Return (X, Y) of the center of cell containing provided text 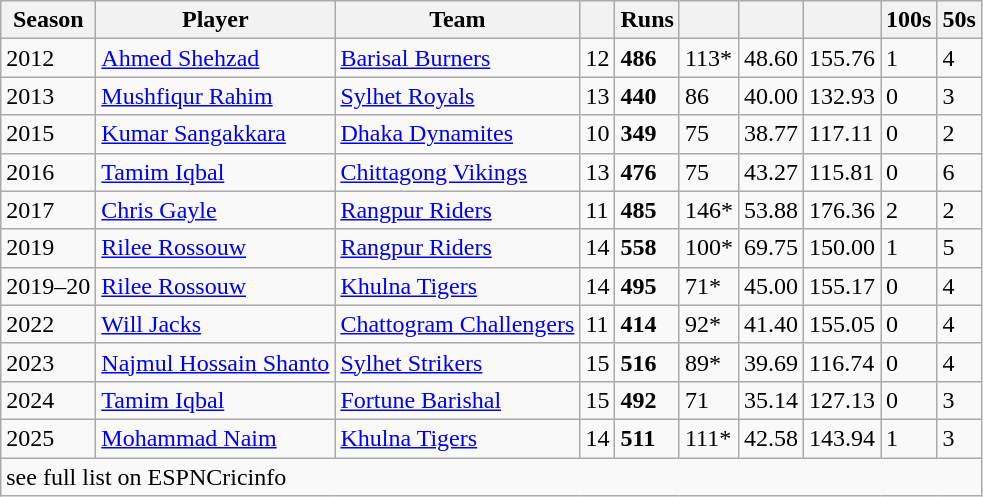
Kumar Sangakkara (216, 134)
2013 (48, 96)
Fortune Barishal (458, 400)
5 (959, 248)
2019–20 (48, 286)
2012 (48, 58)
2023 (48, 362)
117.11 (842, 134)
111* (708, 438)
155.17 (842, 286)
511 (647, 438)
155.76 (842, 58)
2019 (48, 248)
71 (708, 400)
Ahmed Shehzad (216, 58)
2022 (48, 324)
558 (647, 248)
41.40 (770, 324)
Mohammad Naim (216, 438)
143.94 (842, 438)
71* (708, 286)
492 (647, 400)
155.05 (842, 324)
53.88 (770, 210)
115.81 (842, 172)
40.00 (770, 96)
86 (708, 96)
150.00 (842, 248)
45.00 (770, 286)
Runs (647, 20)
43.27 (770, 172)
35.14 (770, 400)
Sylhet Strikers (458, 362)
38.77 (770, 134)
485 (647, 210)
Season (48, 20)
12 (598, 58)
Mushfiqur Rahim (216, 96)
89* (708, 362)
Chris Gayle (216, 210)
50s (959, 20)
2015 (48, 134)
Najmul Hossain Shanto (216, 362)
476 (647, 172)
39.69 (770, 362)
Chittagong Vikings (458, 172)
100* (708, 248)
Sylhet Royals (458, 96)
486 (647, 58)
127.13 (842, 400)
6 (959, 172)
Dhaka Dynamites (458, 134)
100s (909, 20)
69.75 (770, 248)
48.60 (770, 58)
42.58 (770, 438)
2025 (48, 438)
146* (708, 210)
495 (647, 286)
Player (216, 20)
92* (708, 324)
414 (647, 324)
516 (647, 362)
176.36 (842, 210)
116.74 (842, 362)
132.93 (842, 96)
349 (647, 134)
10 (598, 134)
2016 (48, 172)
113* (708, 58)
440 (647, 96)
see full list on ESPNCricinfo (492, 477)
Barisal Burners (458, 58)
Team (458, 20)
2017 (48, 210)
Chattogram Challengers (458, 324)
Will Jacks (216, 324)
2024 (48, 400)
